Provide the [x, y] coordinate of the cell's center where the given text is located.  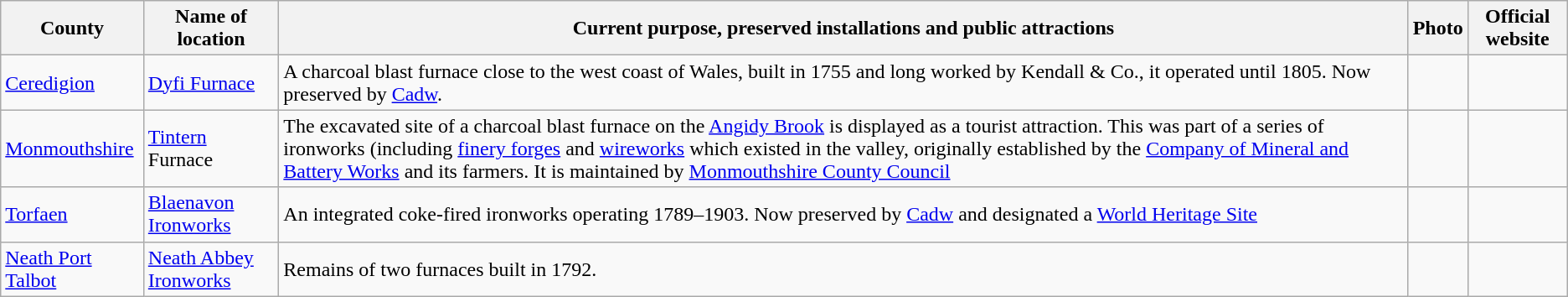
Name of location [211, 29]
Torfaen [72, 215]
Photo [1437, 29]
An integrated coke-fired ironworks operating 1789–1903. Now preserved by Cadw and designated a World Heritage Site [843, 215]
Tintern Furnace [211, 148]
Current purpose, preserved installations and public attractions [843, 29]
Official website [1518, 29]
Ceredigion [72, 82]
Neath Abbey Ironworks [211, 268]
Monmouthshire [72, 148]
County [72, 29]
Blaenavon Ironworks [211, 215]
Dyfi Furnace [211, 82]
Remains of two furnaces built in 1792. [843, 268]
Neath Port Talbot [72, 268]
